Return (x, y) of the center of cell containing provided text 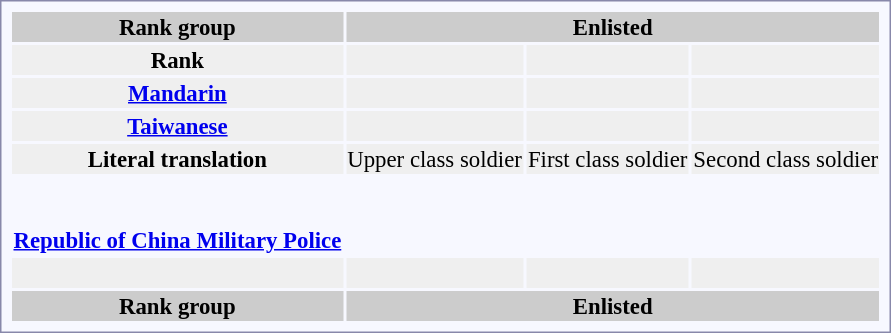
Second class soldier (786, 159)
Republic of China Military Police (178, 240)
Mandarin (178, 93)
Rank (178, 60)
Literal translation (178, 159)
Taiwanese (178, 126)
Upper class soldier (435, 159)
First class soldier (607, 159)
